Output the (X, Y) coordinate of the center of the cell containing the given text.  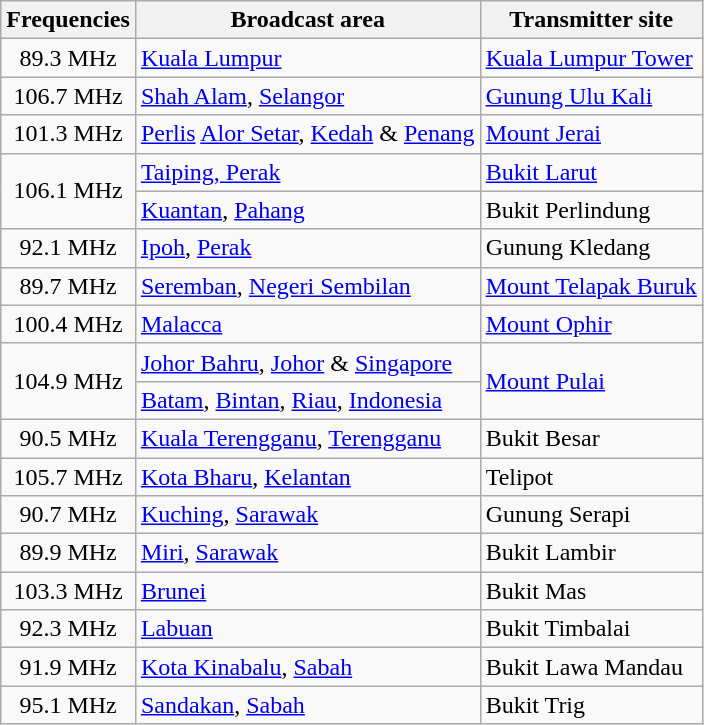
Kuala Lumpur Tower (591, 58)
Bukit Besar (591, 438)
103.3 MHz (68, 591)
Mount Pulai (591, 381)
91.9 MHz (68, 667)
90.7 MHz (68, 515)
Bukit Larut (591, 172)
Bukit Lambir (591, 553)
Bukit Trig (591, 705)
Mount Ophir (591, 324)
Sandakan, Sabah (308, 705)
Frequencies (68, 20)
95.1 MHz (68, 705)
Gunung Kledang (591, 248)
Batam, Bintan, Riau, Indonesia (308, 400)
Ipoh, Perak (308, 248)
89.9 MHz (68, 553)
Kota Bharu, Kelantan (308, 477)
Kuala Lumpur (308, 58)
Bukit Timbalai (591, 629)
Kota Kinabalu, Sabah (308, 667)
100.4 MHz (68, 324)
105.7 MHz (68, 477)
90.5 MHz (68, 438)
Perlis Alor Setar, Kedah & Penang (308, 134)
Telipot (591, 477)
Mount Telapak Buruk (591, 286)
Seremban, Negeri Sembilan (308, 286)
89.3 MHz (68, 58)
Bukit Lawa Mandau (591, 667)
104.9 MHz (68, 381)
106.7 MHz (68, 96)
Bukit Perlindung (591, 210)
106.1 MHz (68, 191)
Johor Bahru, Johor & Singapore (308, 362)
101.3 MHz (68, 134)
Mount Jerai (591, 134)
Bukit Mas (591, 591)
Kuala Terengganu, Terengganu (308, 438)
Gunung Ulu Kali (591, 96)
Malacca (308, 324)
Kuching, Sarawak (308, 515)
Kuantan, Pahang (308, 210)
Gunung Serapi (591, 515)
Transmitter site (591, 20)
92.1 MHz (68, 248)
Taiping, Perak (308, 172)
Brunei (308, 591)
Miri, Sarawak (308, 553)
Broadcast area (308, 20)
89.7 MHz (68, 286)
Labuan (308, 629)
92.3 MHz (68, 629)
Shah Alam, Selangor (308, 96)
